Find where the given text appears and provide that cell's center as (X, Y) coordinate. 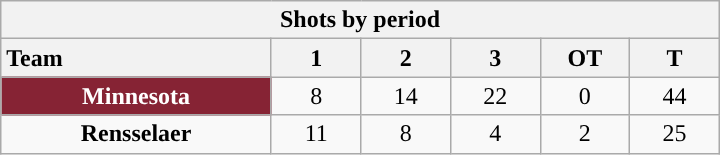
T (675, 58)
4 (496, 134)
14 (406, 96)
1 (316, 58)
Rensselaer (136, 134)
Minnesota (136, 96)
OT (585, 58)
25 (675, 134)
44 (675, 96)
0 (585, 96)
11 (316, 134)
Team (136, 58)
Shots by period (360, 20)
22 (496, 96)
3 (496, 58)
